Provide the [X, Y] coordinate of the cell's center where the given text is located.  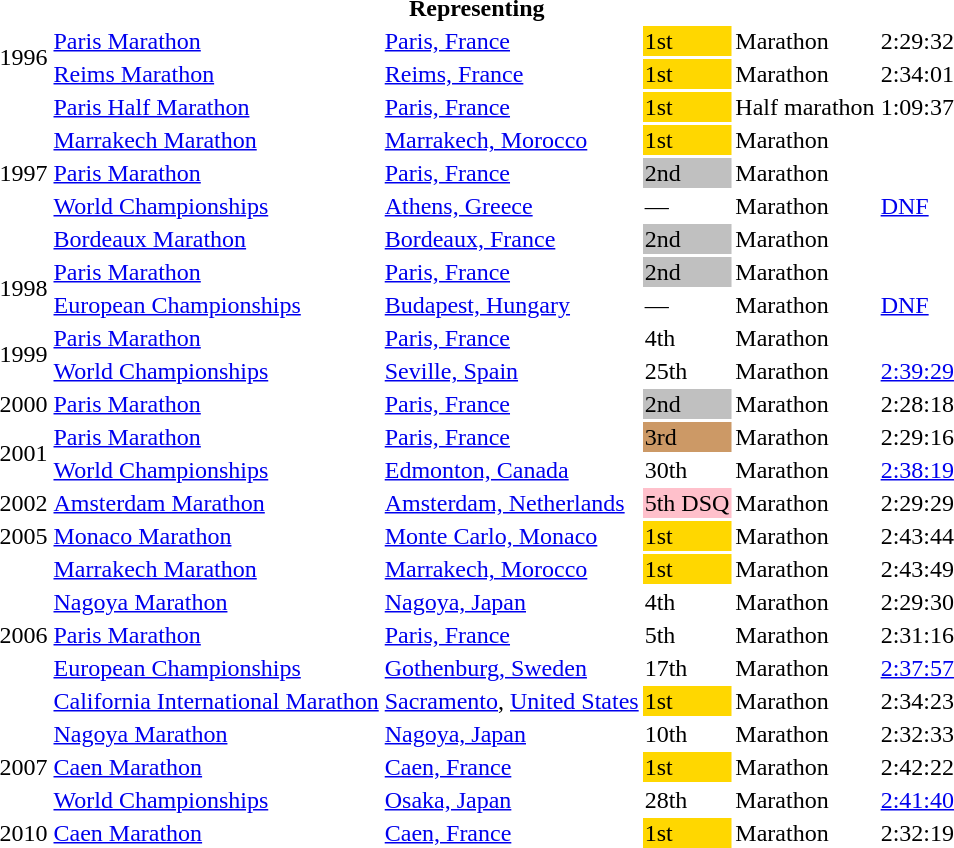
28th [687, 800]
10th [687, 734]
Bordeaux Marathon [216, 239]
30th [687, 470]
Half marathon [805, 107]
Paris Half Marathon [216, 107]
Athens, Greece [512, 206]
5th [687, 635]
California International Marathon [216, 701]
Edmonton, Canada [512, 470]
5th DSQ [687, 503]
Bordeaux, France [512, 239]
3rd [687, 437]
17th [687, 668]
Gothenburg, Sweden [512, 668]
Reims Marathon [216, 74]
Amsterdam Marathon [216, 503]
Sacramento, United States [512, 701]
Osaka, Japan [512, 800]
Monaco Marathon [216, 536]
Seville, Spain [512, 371]
25th [687, 371]
Amsterdam, Netherlands [512, 503]
Budapest, Hungary [512, 305]
Reims, France [512, 74]
Monte Carlo, Monaco [512, 536]
